Identify which cell holds the provided text, then report its [x, y] central coordinate. 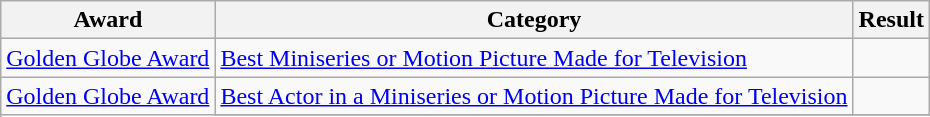
Category [534, 20]
Best Actor in a Miniseries or Motion Picture Made for Television [534, 96]
Award [108, 20]
Best Miniseries or Motion Picture Made for Television [534, 58]
Result [891, 20]
